Extract the [x, y] coordinate from the center of the cell holding the provided text.  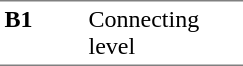
Connecting level [164, 33]
B1 [42, 33]
